From the cell containing the given text, extract its center point as (X, Y) coordinate. 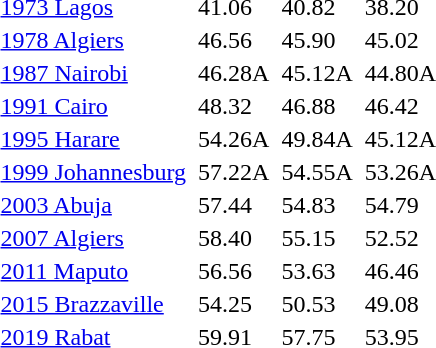
56.56 (234, 271)
58.40 (234, 238)
54.26A (234, 139)
46.56 (234, 40)
45.90 (317, 40)
49.84A (317, 139)
54.25 (234, 304)
48.32 (234, 106)
54.55A (317, 172)
57.44 (234, 205)
50.53 (317, 304)
57.22A (234, 172)
45.12A (317, 73)
46.88 (317, 106)
46.28A (234, 73)
53.63 (317, 271)
55.15 (317, 238)
54.83 (317, 205)
